Find where the given text appears and provide that cell's center as [X, Y] coordinate. 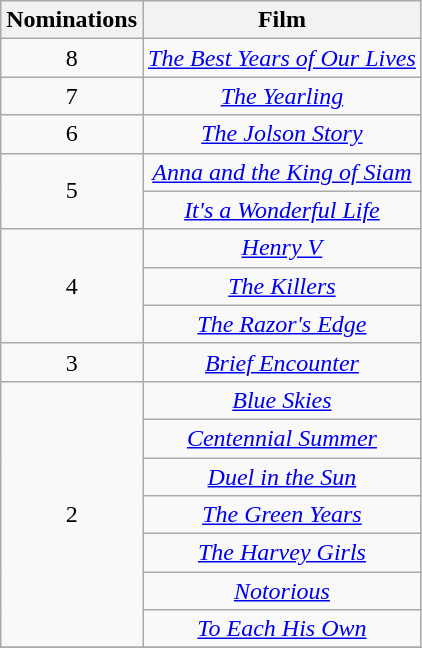
The Best Years of Our Lives [282, 58]
6 [72, 134]
Anna and the King of Siam [282, 172]
7 [72, 96]
The Harvey Girls [282, 553]
Film [282, 20]
5 [72, 191]
It's a Wonderful Life [282, 210]
2 [72, 514]
The Green Years [282, 515]
The Killers [282, 286]
The Razor's Edge [282, 324]
The Jolson Story [282, 134]
4 [72, 286]
Nominations [72, 20]
Blue Skies [282, 400]
Notorious [282, 591]
Henry V [282, 248]
3 [72, 362]
Brief Encounter [282, 362]
8 [72, 58]
Centennial Summer [282, 438]
To Each His Own [282, 629]
The Yearling [282, 96]
Duel in the Sun [282, 477]
